Scan for the cell matching the given text and deliver its [X, Y] coordinate at center. 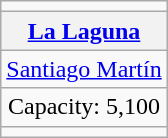
Santiago Martín [84, 69]
La Laguna [84, 31]
Capacity: 5,100 [84, 107]
